Locate the cell with the specified text and output its (x, y) center coordinate. 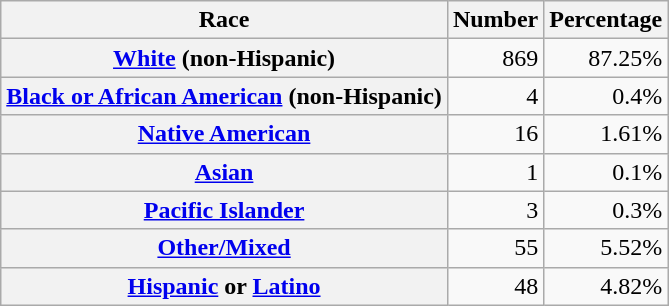
1.61% (606, 134)
Asian (224, 172)
3 (495, 210)
87.25% (606, 58)
5.52% (606, 248)
869 (495, 58)
Native American (224, 134)
Hispanic or Latino (224, 286)
0.4% (606, 96)
0.1% (606, 172)
Percentage (606, 20)
4.82% (606, 286)
Black or African American (non-Hispanic) (224, 96)
Pacific Islander (224, 210)
16 (495, 134)
White (non-Hispanic) (224, 58)
0.3% (606, 210)
1 (495, 172)
48 (495, 286)
55 (495, 248)
Other/Mixed (224, 248)
4 (495, 96)
Race (224, 20)
Number (495, 20)
